Search for the cell housing the specified text and yield its (X, Y) center coordinate. 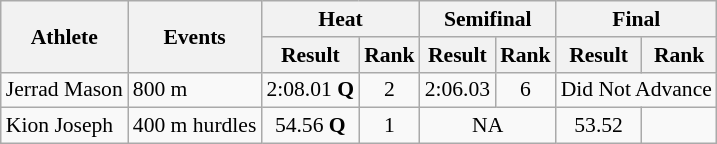
800 m (195, 90)
Did Not Advance (636, 90)
6 (526, 90)
2 (390, 90)
Final (636, 19)
54.56 Q (310, 126)
2:06.03 (458, 90)
Athlete (64, 36)
NA (488, 126)
1 (390, 126)
Semifinal (488, 19)
400 m hurdles (195, 126)
53.52 (599, 126)
Jerrad Mason (64, 90)
Events (195, 36)
Heat (340, 19)
Kion Joseph (64, 126)
2:08.01 Q (310, 90)
